For the text-containing cell, return its midpoint in (X, Y) coordinate format. 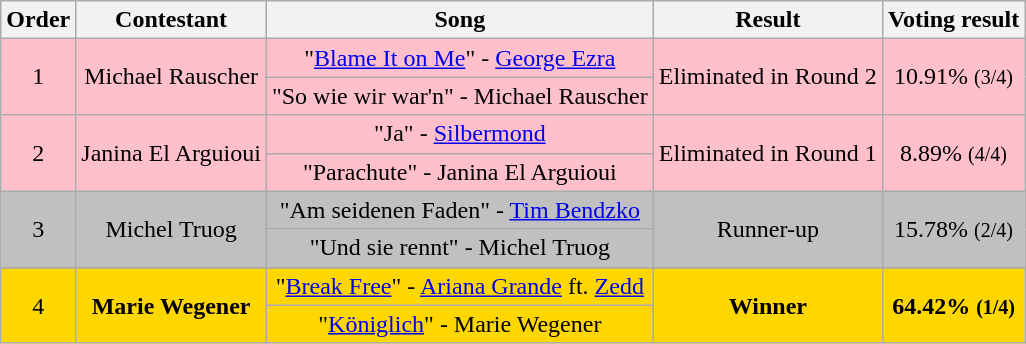
"Blame It on Me" - George Ezra (460, 58)
2 (38, 153)
"Königlich" - Marie Wegener (460, 324)
Winner (768, 305)
"Break Free" - Ariana Grande ft. Zedd (460, 286)
15.78% (2/4) (953, 229)
10.91% (3/4) (953, 77)
Voting result (953, 20)
Result (768, 20)
Order (38, 20)
Runner-up (768, 229)
Michel Truog (172, 229)
"Und sie rennt" - Michel Truog (460, 248)
8.89% (4/4) (953, 153)
"Parachute" - Janina El Arguioui (460, 172)
Janina El Arguioui (172, 153)
Contestant (172, 20)
1 (38, 77)
3 (38, 229)
Song (460, 20)
Eliminated in Round 2 (768, 77)
64.42% (1/4) (953, 305)
Michael Rauscher (172, 77)
"Ja" - Silbermond (460, 134)
"So wie wir war'n" - Michael Rauscher (460, 96)
4 (38, 305)
"Am seidenen Faden" - Tim Bendzko (460, 210)
Marie Wegener (172, 305)
Eliminated in Round 1 (768, 153)
